Return (x, y) of the center of cell containing provided text 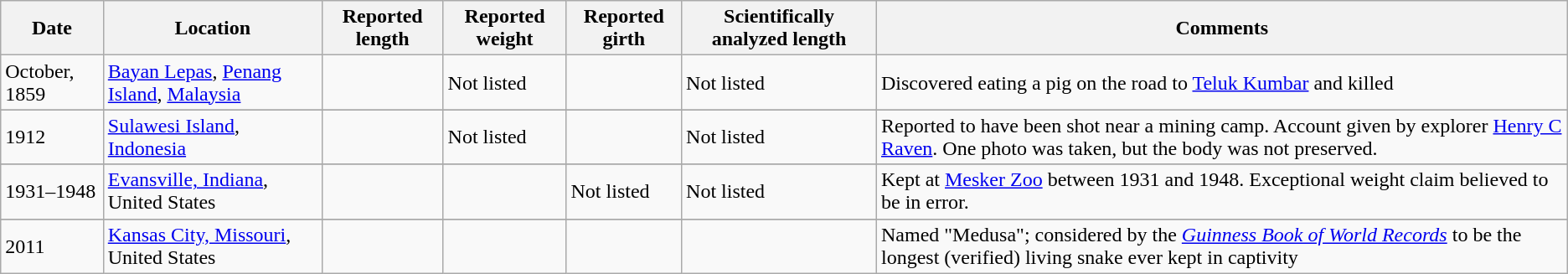
Scientifically analyzed length (779, 28)
Kansas City, Missouri, United States (213, 246)
October, 1859 (52, 82)
Evansville, Indiana, United States (213, 191)
2011 (52, 246)
Reported to have been shot near a mining camp. Account given by explorer Henry C Raven. One photo was taken, but the body was not preserved. (1221, 137)
Reported weight (504, 28)
Reported girth (624, 28)
1931–1948 (52, 191)
Kept at Mesker Zoo between 1931 and 1948. Exceptional weight claim believed to be in error. (1221, 191)
Discovered eating a pig on the road to Teluk Kumbar and killed (1221, 82)
Location (213, 28)
Sulawesi Island, Indonesia (213, 137)
Comments (1221, 28)
1912 (52, 137)
Bayan Lepas, Penang Island, Malaysia (213, 82)
Reported length (382, 28)
Named "Medusa"; considered by the Guinness Book of World Records to be the longest (verified) living snake ever kept in captivity (1221, 246)
Date (52, 28)
